Find where the given text appears and provide that cell's center as (x, y) coordinate. 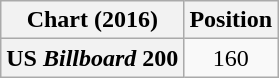
Chart (2016) (92, 20)
160 (231, 58)
US Billboard 200 (92, 58)
Position (231, 20)
